Locate the cell with the specified text and output its (X, Y) center coordinate. 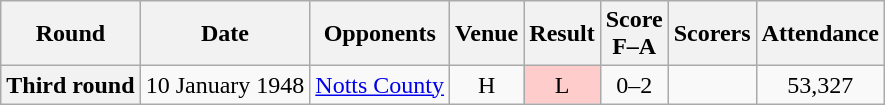
Venue (487, 34)
Scorers (712, 34)
0–2 (634, 85)
Result (562, 34)
53,327 (820, 85)
Third round (70, 85)
Round (70, 34)
10 January 1948 (225, 85)
H (487, 85)
ScoreF–A (634, 34)
Opponents (380, 34)
Attendance (820, 34)
Notts County (380, 85)
Date (225, 34)
L (562, 85)
